Locate the cell with the specified text and output its (x, y) center coordinate. 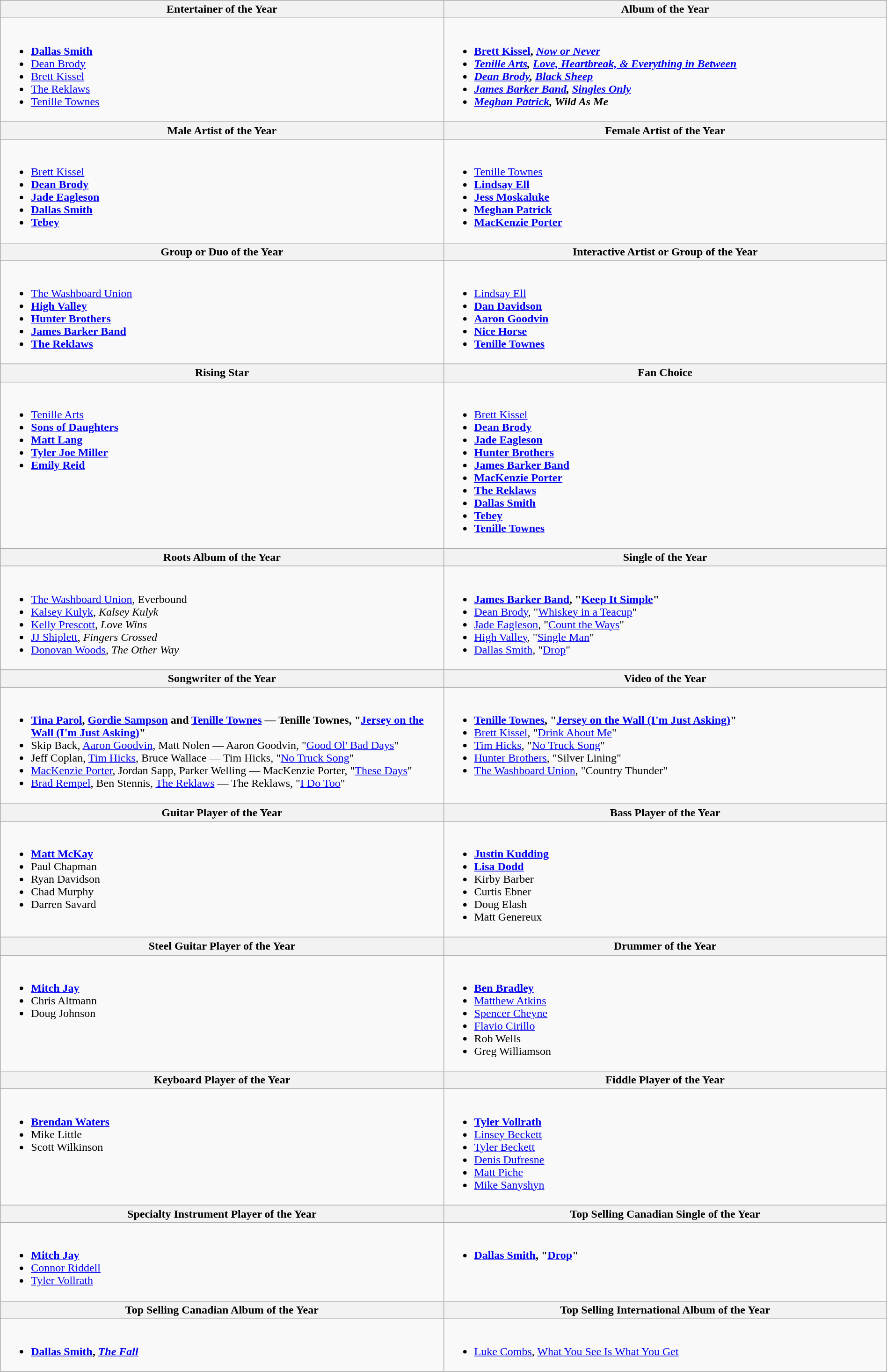
Video of the Year (665, 678)
James Barker Band, "Keep It Simple"Dean Brody, "Whiskey in a Teacup"Jade Eagleson, "Count the Ways"High Valley, "Single Man"Dallas Smith, "Drop" (665, 617)
Brett KisselDean BrodyJade EaglesonDallas SmithTebey (222, 191)
Justin Kudding Lisa DoddKirby BarberCurtis EbnerDoug ElashMatt Genereux (665, 879)
Drummer of the Year (665, 946)
Specialty Instrument Player of the Year (222, 1214)
Brett KisselDean BrodyJade EaglesonHunter BrothersJames Barker BandMacKenzie PorterThe ReklawsDallas SmithTebeyTenille Townes (665, 465)
Single of the Year (665, 557)
Top Selling Canadian Single of the Year (665, 1214)
Tenille ArtsSons of DaughtersMatt LangTyler Joe MillerEmily Reid (222, 465)
Brendan WatersMike LittleScott Wilkinson (222, 1147)
Songwriter of the Year (222, 678)
Tenille TownesLindsay EllJess MoskalukeMeghan PatrickMacKenzie Porter (665, 191)
Mitch JayConnor RiddellTyler Vollrath (222, 1262)
Top Selling Canadian Album of the Year (222, 1310)
Group or Duo of the Year (222, 252)
Lindsay EllDan DavidsonAaron GoodvinNice HorseTenille Townes (665, 312)
Dallas Smith, "Drop" (665, 1262)
Luke Combs, What You See Is What You Get (665, 1345)
The Washboard Union, EverboundKalsey Kulyk, Kalsey KulykKelly Prescott, Love WinsJJ Shiplett, Fingers CrossedDonovan Woods, The Other Way (222, 617)
The Washboard UnionHigh ValleyHunter BrothersJames Barker BandThe Reklaws (222, 312)
Ben BradleyMatthew AtkinsSpencer CheyneFlavio CirilloRob WellsGreg Williamson (665, 1013)
Entertainer of the Year (222, 9)
Guitar Player of the Year (222, 813)
Fan Choice (665, 373)
Rising Star (222, 373)
Matt McKayPaul ChapmanRyan DavidsonChad MurphyDarren Savard (222, 879)
Male Artist of the Year (222, 131)
Album of the Year (665, 9)
Dallas SmithDean BrodyBrett KisselThe ReklawsTenille Townes (222, 70)
Roots Album of the Year (222, 557)
Dallas Smith, The Fall (222, 1345)
Fiddle Player of the Year (665, 1080)
Mitch JayChris AltmannDoug Johnson (222, 1013)
Tyler VollrathLinsey BeckettTyler BeckettDenis DufresneMatt PicheMike Sanyshyn (665, 1147)
Top Selling International Album of the Year (665, 1310)
Bass Player of the Year (665, 813)
Female Artist of the Year (665, 131)
Steel Guitar Player of the Year (222, 946)
Keyboard Player of the Year (222, 1080)
Interactive Artist or Group of the Year (665, 252)
